Locate the cell with the specified text and output its (x, y) center coordinate. 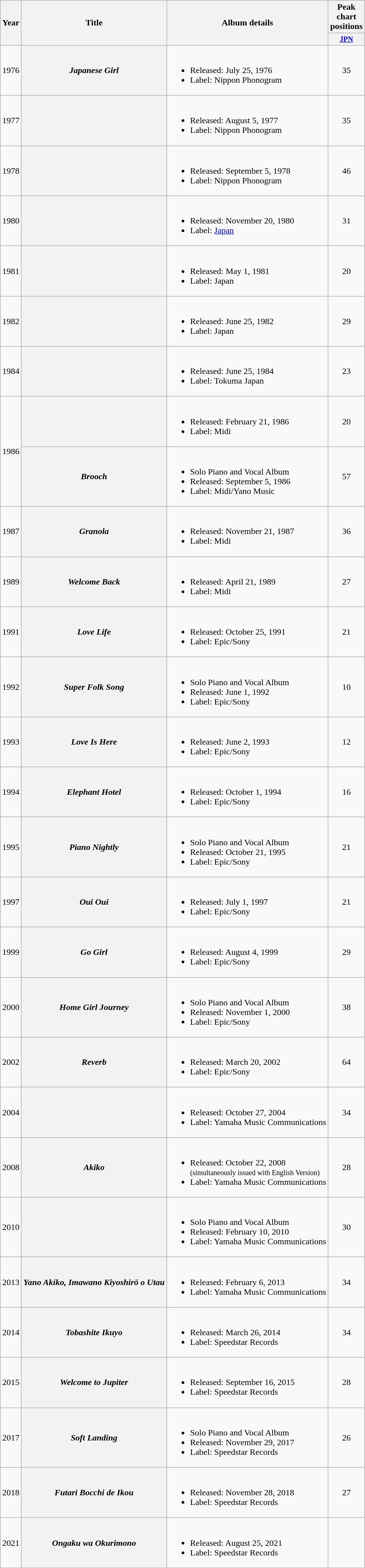
30 (346, 1227)
Released: June 25, 1982Label: Japan (247, 321)
Tobashite Ikuyo (94, 1332)
2013 (11, 1282)
64 (346, 1062)
10 (346, 687)
2002 (11, 1062)
1982 (11, 321)
1991 (11, 632)
1977 (11, 121)
Released: August 5, 1977Label: Nippon Phonogram (247, 121)
2010 (11, 1227)
12 (346, 742)
Released: May 1, 1981Label: Japan (247, 271)
Released: November 20, 1980Label: Japan (247, 221)
Released: November 28, 2018Label: Speedstar Records (247, 1492)
2017 (11, 1438)
Released: October 25, 1991Label: Epic/Sony (247, 632)
Released: October 27, 2004Label: Yamaha Music Communications (247, 1112)
Solo Piano and Vocal AlbumReleased: November 1, 2000Label: Epic/Sony (247, 1007)
Released: June 25, 1984Label: Tokuma Japan (247, 371)
Akiko (94, 1168)
1989 (11, 582)
Japanese Girl (94, 70)
Released: September 5, 1978Label: Nippon Phonogram (247, 171)
Album details (247, 23)
Love Life (94, 632)
26 (346, 1438)
Brooch (94, 476)
Released: February 6, 2013Label: Yamaha Music Communications (247, 1282)
Title (94, 23)
1984 (11, 371)
2021 (11, 1543)
JPN (346, 39)
1992 (11, 687)
Released: July 1, 1997Label: Epic/Sony (247, 902)
Released: September 16, 2015Label: Speedstar Records (247, 1382)
Year (11, 23)
Elephant Hotel (94, 792)
1995 (11, 847)
Welcome to Jupiter (94, 1382)
1986 (11, 451)
Released: July 25, 1976Label: Nippon Phonogram (247, 70)
Super Folk Song (94, 687)
Solo Piano and Vocal AlbumReleased: February 10, 2010Label: Yamaha Music Communications (247, 1227)
Released: October 22, 2008(simultaneously issued with English Version)Label: Yamaha Music Communications (247, 1168)
36 (346, 532)
Yano Akiko, Imawano Kiyoshirō o Utau (94, 1282)
16 (346, 792)
Ongaku wa Okurimono (94, 1543)
2008 (11, 1168)
1981 (11, 271)
2015 (11, 1382)
Peak chart positions (346, 17)
Released: February 21, 1986Label: Midi (247, 422)
Granola (94, 532)
2004 (11, 1112)
Released: August 25, 2021Label: Speedstar Records (247, 1543)
1978 (11, 171)
Soft Landing (94, 1438)
Solo Piano and Vocal AlbumReleased: October 21, 1995Label: Epic/Sony (247, 847)
23 (346, 371)
57 (346, 476)
Released: October 1, 1994Label: Epic/Sony (247, 792)
2000 (11, 1007)
Solo Piano and Vocal AlbumReleased: November 29, 2017Label: Speedstar Records (247, 1438)
1980 (11, 221)
Released: March 26, 2014Label: Speedstar Records (247, 1332)
2018 (11, 1492)
Piano Nightly (94, 847)
Released: March 20, 2002Label: Epic/Sony (247, 1062)
38 (346, 1007)
Love Is Here (94, 742)
1999 (11, 952)
46 (346, 171)
Go Girl (94, 952)
Home Girl Journey (94, 1007)
Released: November 21, 1987Label: Midi (247, 532)
Solo Piano and Vocal AlbumReleased: June 1, 1992Label: Epic/Sony (247, 687)
Futari Bocchi de Ikou (94, 1492)
2014 (11, 1332)
1994 (11, 792)
Oui Oui (94, 902)
Solo Piano and Vocal AlbumReleased: September 5, 1986Label: Midi/Yano Music (247, 476)
1997 (11, 902)
1993 (11, 742)
Released: June 2, 1993Label: Epic/Sony (247, 742)
31 (346, 221)
Released: August 4, 1999Label: Epic/Sony (247, 952)
Released: April 21, 1989Label: Midi (247, 582)
1976 (11, 70)
1987 (11, 532)
Reverb (94, 1062)
Welcome Back (94, 582)
